Pinpoint the cell where the given text exists, returning its (X, Y) midpoint coordinate. 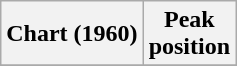
Chart (1960) (72, 34)
Peakposition (189, 34)
